Pinpoint the cell where the given text exists, returning its [X, Y] midpoint coordinate. 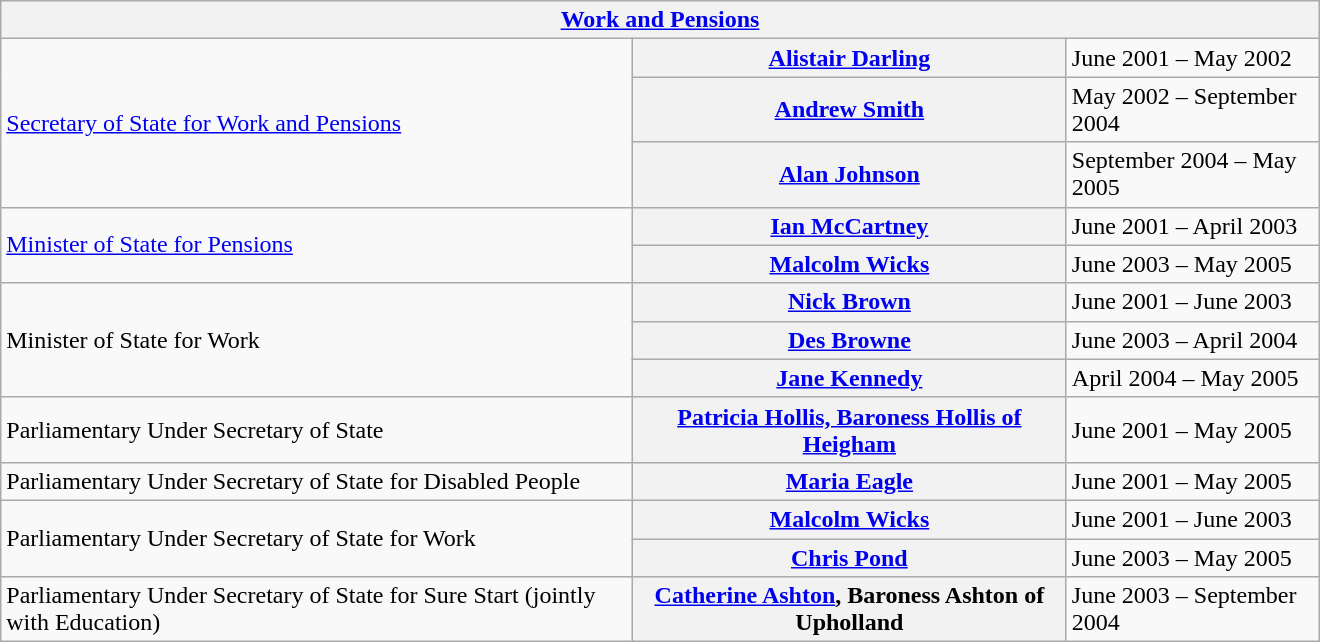
Nick Brown [849, 302]
June 2003 – April 2004 [1192, 340]
Des Browne [849, 340]
Patricia Hollis, Baroness Hollis of Heigham [849, 430]
Work and Pensions [660, 20]
Alan Johnson [849, 174]
Parliamentary Under Secretary of State for Work [317, 538]
Parliamentary Under Secretary of State [317, 430]
May 2002 – September 2004 [1192, 110]
June 2001 – April 2003 [1192, 226]
Parliamentary Under Secretary of State for Sure Start (jointly with Education) [317, 610]
September 2004 – May 2005 [1192, 174]
Catherine Ashton, Baroness Ashton of Upholland [849, 610]
Andrew Smith [849, 110]
June 2001 – May 2002 [1192, 58]
Minister of State for Work [317, 340]
Jane Kennedy [849, 378]
June 2003 – September 2004 [1192, 610]
Alistair Darling [849, 58]
Ian McCartney [849, 226]
Secretary of State for Work and Pensions [317, 123]
April 2004 – May 2005 [1192, 378]
Minister of State for Pensions [317, 245]
Parliamentary Under Secretary of State for Disabled People [317, 481]
Chris Pond [849, 557]
Maria Eagle [849, 481]
